Determine the [X, Y] coordinate at the center of the cell enclosing the given text.  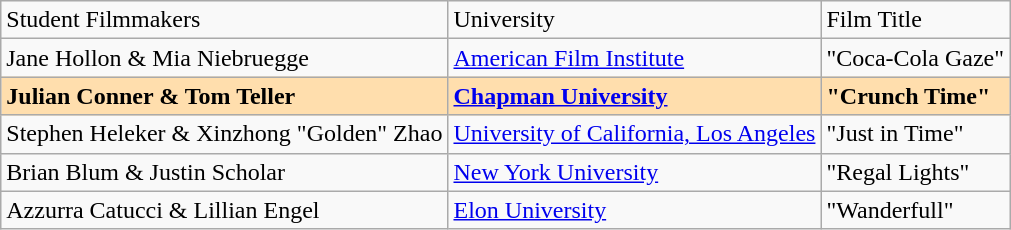
"Crunch Time" [916, 96]
"Regal Lights" [916, 172]
Stephen Heleker & Xinzhong "Golden" Zhao [224, 134]
University [634, 20]
"Coca-Cola Gaze" [916, 58]
Julian Conner & Tom Teller [224, 96]
"Wanderfull" [916, 210]
Elon University [634, 210]
"Just in Time" [916, 134]
Azzurra Catucci & Lillian Engel [224, 210]
New York University [634, 172]
University of California, Los Angeles [634, 134]
Brian Blum & Justin Scholar [224, 172]
Chapman University [634, 96]
Jane Hollon & Mia Niebruegge [224, 58]
Film Title [916, 20]
Student Filmmakers [224, 20]
American Film Institute [634, 58]
